Extract the (x, y) coordinate from the center of the cell holding the provided text.  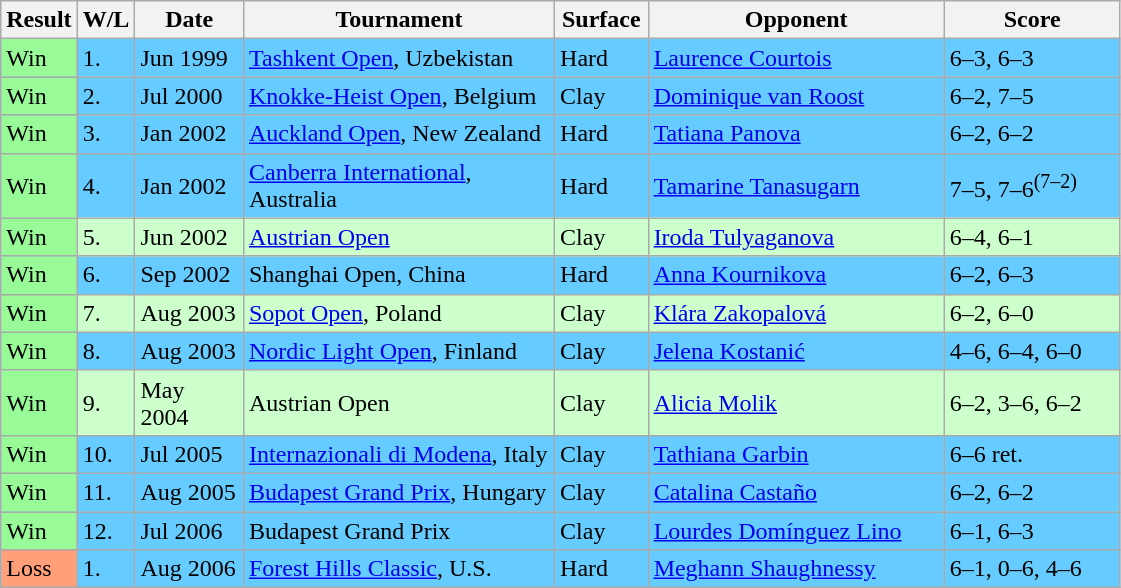
6–2, 7–5 (1032, 96)
Jelena Kostanić (796, 351)
Dominique van Roost (796, 96)
Budapest Grand Prix (398, 531)
Klára Zakopalová (796, 313)
Alicia Molik (796, 402)
Tashkent Open, Uzbekistan (398, 58)
7–5, 7–6(7–2) (1032, 186)
6. (106, 275)
Auckland Open, New Zealand (398, 134)
6–6 ret. (1032, 454)
Tournament (398, 20)
12. (106, 531)
Sopot Open, Poland (398, 313)
Iroda Tulyaganova (796, 237)
Surface (602, 20)
W/L (106, 20)
4. (106, 186)
Internazionali di Modena, Italy (398, 454)
Anna Kournikova (796, 275)
Catalina Castaño (796, 492)
2. (106, 96)
6–3, 6–3 (1032, 58)
Tamarine Tanasugarn (796, 186)
Aug 2005 (190, 492)
3. (106, 134)
May 2004 (190, 402)
Tathiana Garbin (796, 454)
Jun 2002 (190, 237)
Jun 1999 (190, 58)
5. (106, 237)
Canberra International, Australia (398, 186)
Lourdes Domínguez Lino (796, 531)
9. (106, 402)
4–6, 6–4, 6–0 (1032, 351)
Budapest Grand Prix, Hungary (398, 492)
6–2, 3–6, 6–2 (1032, 402)
Jul 2000 (190, 96)
6–1, 6–3 (1032, 531)
6–4, 6–1 (1032, 237)
Date (190, 20)
Jul 2006 (190, 531)
Meghann Shaughnessy (796, 569)
Score (1032, 20)
6–2, 6–0 (1032, 313)
Sep 2002 (190, 275)
8. (106, 351)
Result (39, 20)
Aug 2006 (190, 569)
Forest Hills Classic, U.S. (398, 569)
11. (106, 492)
Shanghai Open, China (398, 275)
Tatiana Panova (796, 134)
10. (106, 454)
Knokke-Heist Open, Belgium (398, 96)
Nordic Light Open, Finland (398, 351)
6–1, 0–6, 4–6 (1032, 569)
Jul 2005 (190, 454)
6–2, 6–3 (1032, 275)
Laurence Courtois (796, 58)
Loss (39, 569)
7. (106, 313)
Opponent (796, 20)
